Detect which cell encompasses the target text, then output its [x, y] center coordinate. 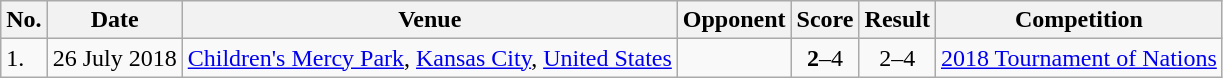
2018 Tournament of Nations [1078, 58]
1. [24, 58]
Competition [1078, 20]
Children's Mercy Park, Kansas City, United States [430, 58]
Score [825, 20]
No. [24, 20]
Date [114, 20]
Venue [430, 20]
Opponent [734, 20]
Result [897, 20]
26 July 2018 [114, 58]
